Locate the cell with the specified text and output its [X, Y] center coordinate. 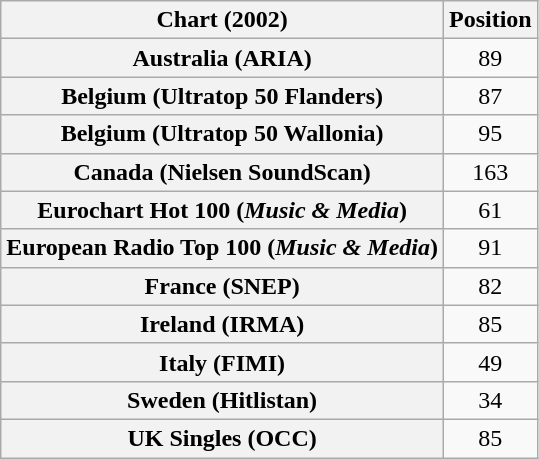
UK Singles (OCC) [222, 438]
Canada (Nielsen SoundScan) [222, 172]
Belgium (Ultratop 50 Wallonia) [222, 134]
Italy (FIMI) [222, 362]
Sweden (Hitlistan) [222, 400]
France (SNEP) [222, 286]
49 [490, 362]
Australia (ARIA) [222, 58]
European Radio Top 100 (Music & Media) [222, 248]
Ireland (IRMA) [222, 324]
89 [490, 58]
Position [490, 20]
34 [490, 400]
Chart (2002) [222, 20]
95 [490, 134]
163 [490, 172]
87 [490, 96]
Eurochart Hot 100 (Music & Media) [222, 210]
61 [490, 210]
82 [490, 286]
Belgium (Ultratop 50 Flanders) [222, 96]
91 [490, 248]
